Search for the cell housing the specified text and yield its [X, Y] center coordinate. 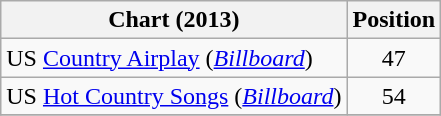
Chart (2013) [174, 20]
Position [394, 20]
US Country Airplay (Billboard) [174, 58]
47 [394, 58]
54 [394, 96]
US Hot Country Songs (Billboard) [174, 96]
